Detect which cell encompasses the target text, then output its [X, Y] center coordinate. 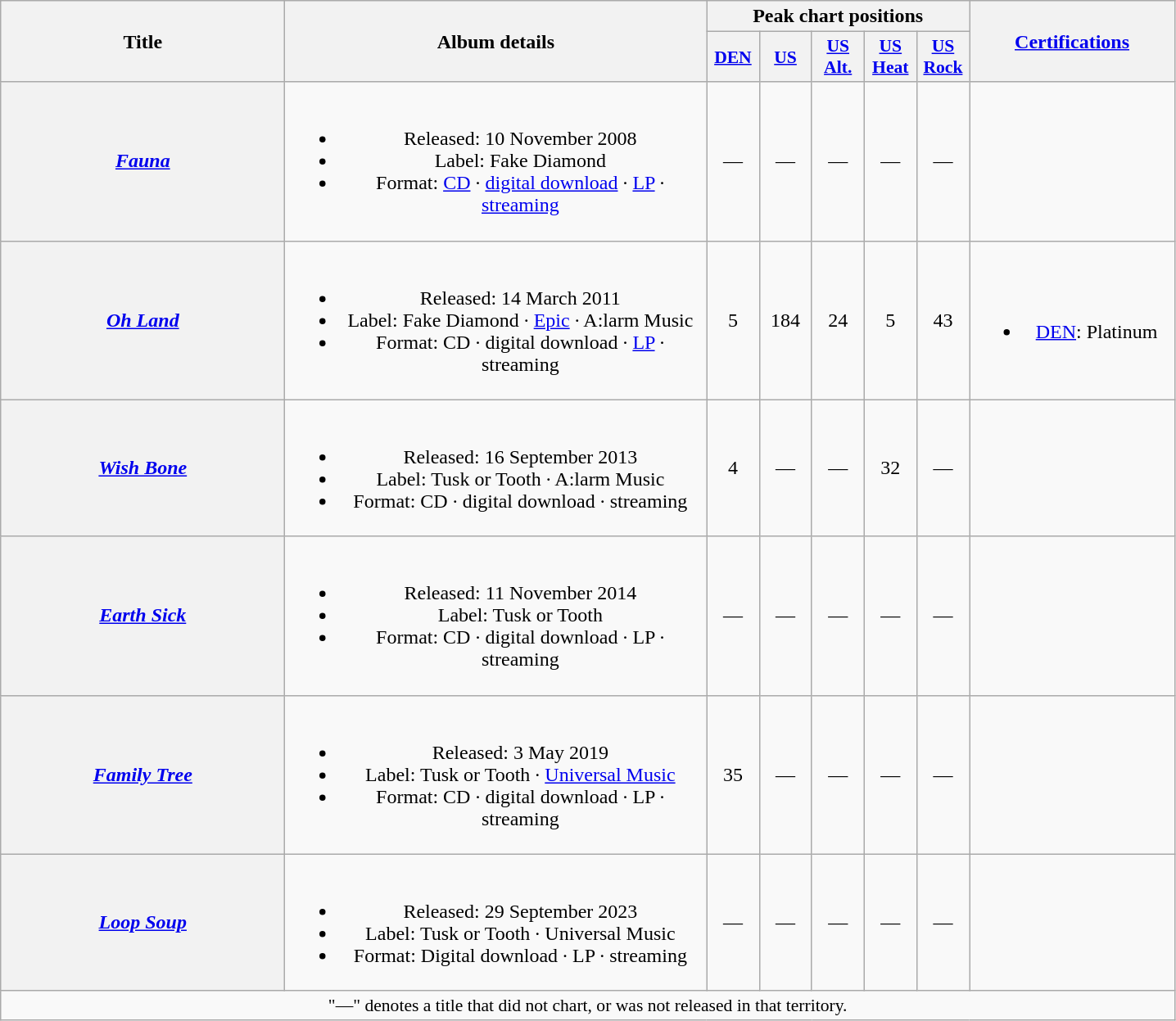
USRock [943, 57]
24 [838, 320]
Released: 10 November 2008Label: Fake DiamondFormat: CD · digital download · LP · streaming [496, 161]
32 [890, 468]
Peak chart positions [839, 16]
Released: 16 September 2013Label: Tusk or Tooth · A:larm MusicFormat: CD · digital download · streaming [496, 468]
Released: 14 March 2011Label: Fake Diamond · Epic · A:larm MusicFormat: CD · digital download · LP · streaming [496, 320]
Earth Sick [142, 616]
Loop Soup [142, 922]
Certifications [1073, 41]
4 [733, 468]
Released: 3 May 2019Label: Tusk or Tooth · Universal MusicFormat: CD · digital download · LP · streaming [496, 775]
US [785, 57]
Wish Bone [142, 468]
35 [733, 775]
Fauna [142, 161]
Family Tree [142, 775]
Title [142, 41]
Released: 11 November 2014Label: Tusk or ToothFormat: CD · digital download · LP · streaming [496, 616]
Oh Land [142, 320]
USAlt. [838, 57]
Album details [496, 41]
Released: 29 September 2023Label: Tusk or Tooth · Universal MusicFormat: Digital download · LP · streaming [496, 922]
DEN: Platinum [1073, 320]
184 [785, 320]
DEN [733, 57]
"—" denotes a title that did not chart, or was not released in that territory. [588, 1005]
43 [943, 320]
USHeat [890, 57]
